Return the (x, y) coordinate for the center point of the cell that contains the specified text.  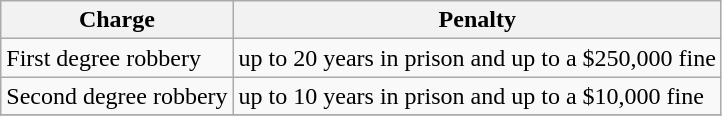
Penalty (477, 20)
up to 20 years in prison and up to a $250,000 fine (477, 58)
Charge (117, 20)
Second degree robbery (117, 96)
First degree robbery (117, 58)
up to 10 years in prison and up to a $10,000 fine (477, 96)
